Provide the (x, y) coordinate of the cell's center where the given text is located.  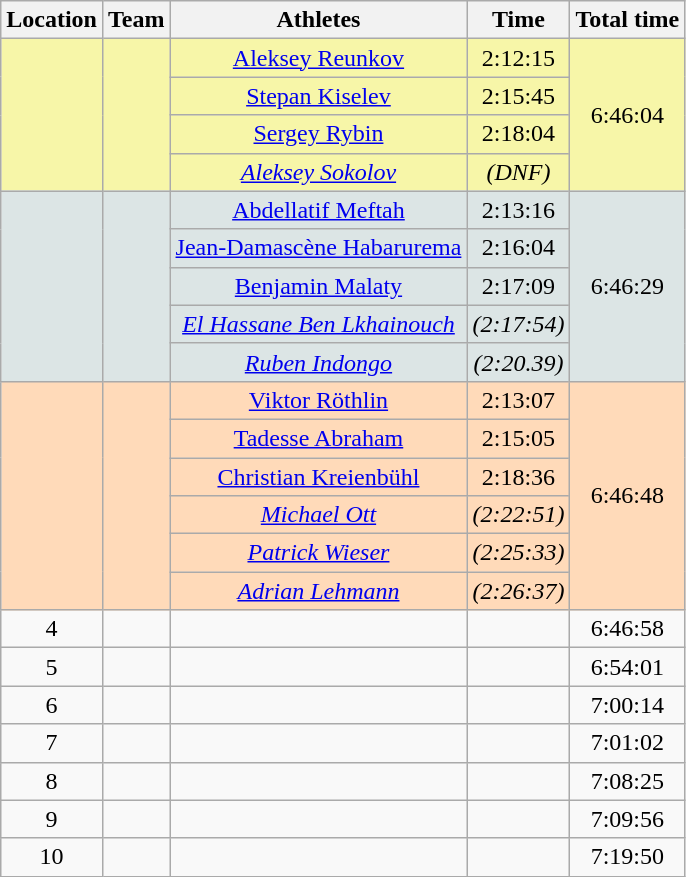
2:17:09 (518, 286)
Team (136, 20)
2:16:04 (518, 248)
Christian Kreienbühl (318, 477)
Benjamin Malaty (318, 286)
Adrian Lehmann (318, 591)
7:09:56 (628, 819)
Aleksey Reunkov (318, 58)
7:08:25 (628, 781)
2:13:16 (518, 210)
Aleksey Sokolov (318, 172)
7:01:02 (628, 743)
6:46:48 (628, 495)
Abdellatif Meftah (318, 210)
Michael Ott (318, 515)
6:54:01 (628, 667)
8 (52, 781)
2:18:36 (518, 477)
(2:25:33) (518, 553)
Sergey Rybin (318, 134)
4 (52, 629)
5 (52, 667)
6:46:04 (628, 115)
Viktor Röthlin (318, 400)
(2:17:54) (518, 324)
6:46:58 (628, 629)
7:19:50 (628, 857)
10 (52, 857)
2:15:45 (518, 96)
(2:20.39) (518, 362)
Stepan Kiselev (318, 96)
Total time (628, 20)
9 (52, 819)
El Hassane Ben Lkhainouch (318, 324)
2:15:05 (518, 438)
Ruben Indongo (318, 362)
2:12:15 (518, 58)
Patrick Wieser (318, 553)
7:00:14 (628, 705)
6:46:29 (628, 286)
Athletes (318, 20)
2:18:04 (518, 134)
Time (518, 20)
6 (52, 705)
Location (52, 20)
(2:22:51) (518, 515)
Jean-Damascène Habarurema (318, 248)
Tadesse Abraham (318, 438)
7 (52, 743)
(2:26:37) (518, 591)
(DNF) (518, 172)
2:13:07 (518, 400)
